Scan for the cell matching the given text and deliver its [x, y] coordinate at center. 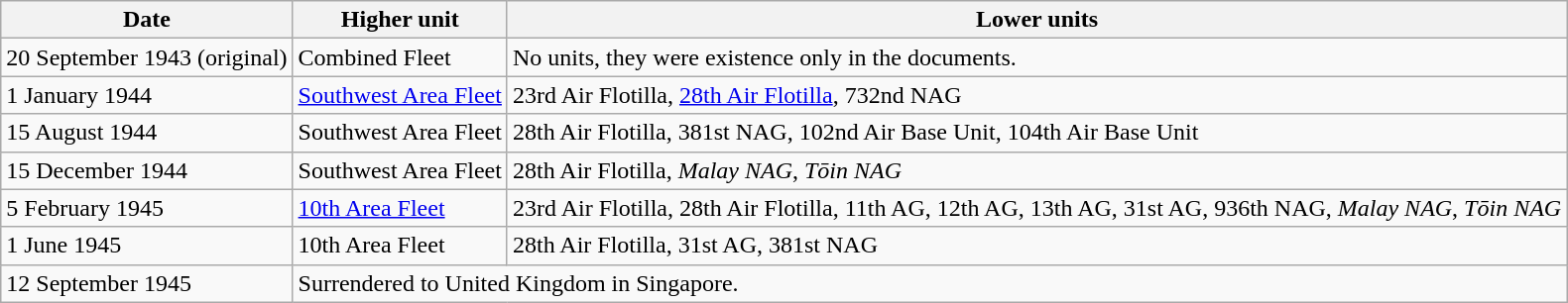
5 February 1945 [147, 208]
23rd Air Flotilla, 28th Air Flotilla, 732nd NAG [1036, 95]
28th Air Flotilla, Malay NAG, Tōin NAG [1036, 170]
15 December 1944 [147, 170]
1 January 1944 [147, 95]
15 August 1944 [147, 133]
Date [147, 20]
20 September 1943 (original) [147, 57]
No units, they were existence only in the documents. [1036, 57]
1 June 1945 [147, 246]
Higher unit [400, 20]
23rd Air Flotilla, 28th Air Flotilla, 11th AG, 12th AG, 13th AG, 31st AG, 936th NAG, Malay NAG, Tōin NAG [1036, 208]
Surrendered to United Kingdom in Singapore. [930, 283]
28th Air Flotilla, 31st AG, 381st NAG [1036, 246]
Lower units [1036, 20]
12 September 1945 [147, 283]
28th Air Flotilla, 381st NAG, 102nd Air Base Unit, 104th Air Base Unit [1036, 133]
Combined Fleet [400, 57]
